Pinpoint the cell where the given text exists, returning its (X, Y) midpoint coordinate. 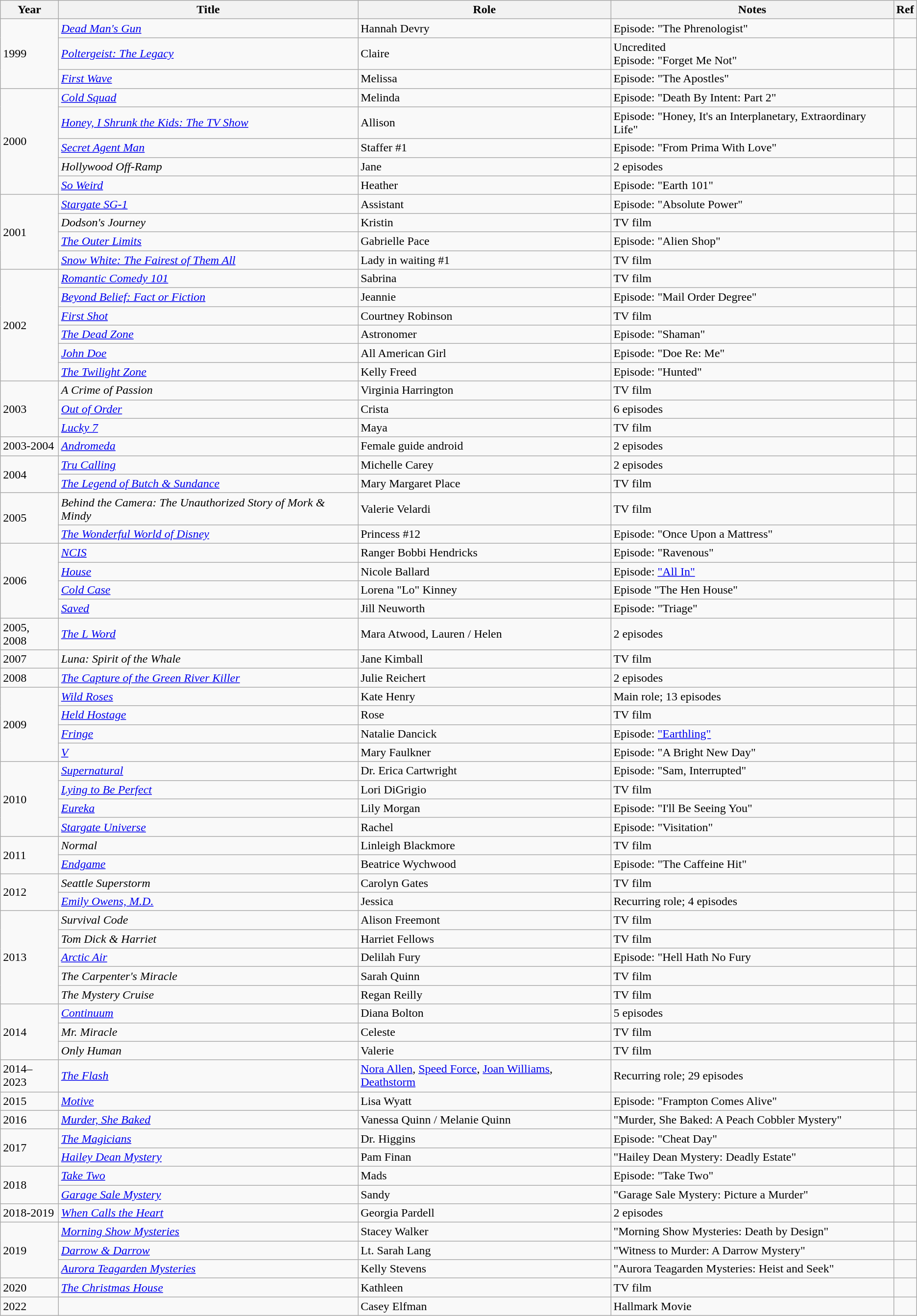
Lying to Be Perfect (208, 790)
Mara Atwood, Lauren / Helen (484, 634)
Andromeda (208, 446)
Linleigh Blackmore (484, 845)
Take Two (208, 1175)
Valerie Velardi (484, 508)
Harriet Fellows (484, 939)
The Flash (208, 1076)
Diana Bolton (484, 1013)
Jill Neuworth (484, 609)
Melinda (484, 97)
Episode: "The Apostles" (752, 79)
UncreditedEpisode: "Forget Me Not" (752, 54)
Episode: "I'll Be Seeing You" (752, 808)
Normal (208, 845)
Episode: "Visitation" (752, 827)
Episode: "Alien Shop" (752, 241)
2010 (29, 799)
Wild Roses (208, 696)
NCIS (208, 552)
Lily Morgan (484, 808)
Dr. Higgins (484, 1138)
Episode: "From Prima With Love" (752, 148)
Stargate SG-1 (208, 204)
Only Human (208, 1051)
Episode: "Take Two" (752, 1175)
2014 (29, 1032)
Rose (484, 715)
Episode "The Hen House" (752, 590)
Julie Reichert (484, 678)
Garage Sale Mystery (208, 1195)
Morning Show Mysteries (208, 1232)
Episode: "Ravenous" (752, 552)
Claire (484, 54)
Dodson's Journey (208, 222)
Episode: "Earth 101" (752, 185)
Dr. Erica Cartwright (484, 771)
Lady in waiting #1 (484, 260)
2020 (29, 1288)
Snow White: The Fairest of Them All (208, 260)
Hannah Devry (484, 28)
Allison (484, 122)
Episode: "Sam, Interrupted" (752, 771)
Tru Calling (208, 465)
2018 (29, 1185)
Notes (752, 10)
2004 (29, 474)
Recurring role; 4 episodes (752, 902)
2014–2023 (29, 1076)
Cold Case (208, 590)
Delilah Fury (484, 957)
2016 (29, 1120)
Alison Freemont (484, 920)
First Shot (208, 316)
Kate Henry (484, 696)
Role (484, 10)
"Morning Show Mysteries: Death by Design" (752, 1232)
The Twilight Zone (208, 372)
Tom Dick & Harriet (208, 939)
The Wonderful World of Disney (208, 534)
Carolyn Gates (484, 883)
The Legend of Butch & Sundance (208, 483)
Sabrina (484, 279)
Celeste (484, 1032)
2018-2019 (29, 1213)
Survival Code (208, 920)
Mary Margaret Place (484, 483)
Episode: "Shaman" (752, 335)
Recurring role; 29 episodes (752, 1076)
2001 (29, 232)
Jessica (484, 902)
Mr. Miracle (208, 1032)
Behind the Camera: The Unauthorized Story of Mork & Mindy (208, 508)
Romantic Comedy 101 (208, 279)
Jane Kimball (484, 659)
Main role; 13 episodes (752, 696)
Regan Reilly (484, 995)
Episode: "Frampton Comes Alive" (752, 1101)
Kristin (484, 222)
Sarah Quinn (484, 976)
Aurora Teagarden Mysteries (208, 1269)
Pam Finan (484, 1157)
"Murder, She Baked: A Peach Cobbler Mystery" (752, 1120)
2013 (29, 957)
2011 (29, 855)
Year (29, 10)
Crista (484, 409)
"Aurora Teagarden Mysteries: Heist and Seek" (752, 1269)
Beyond Belief: Fact or Fiction (208, 297)
Hollywood Off-Ramp (208, 167)
Kathleen (484, 1288)
Jeannie (484, 297)
Episode: "Earthling" (752, 734)
2005, 2008 (29, 634)
2008 (29, 678)
So Weird (208, 185)
Cold Squad (208, 97)
Kelly Freed (484, 372)
Episode: "Cheat Day" (752, 1138)
Casey Elfman (484, 1306)
Mary Faulkner (484, 752)
Episode: "Doe Re: Me" (752, 353)
Michelle Carey (484, 465)
Luna: Spirit of the Whale (208, 659)
Valerie (484, 1051)
6 episodes (752, 409)
Poltergeist: The Legacy (208, 54)
John Doe (208, 353)
Rachel (484, 827)
2015 (29, 1101)
When Calls the Heart (208, 1213)
Darrow & Darrow (208, 1250)
The Dead Zone (208, 335)
Lucky 7 (208, 428)
Ranger Bobbi Hendricks (484, 552)
2022 (29, 1306)
A Crime of Passion (208, 390)
Nicole Ballard (484, 572)
Beatrice Wychwood (484, 864)
Secret Agent Man (208, 148)
The Carpenter's Miracle (208, 976)
Stacey Walker (484, 1232)
Heather (484, 185)
Saved (208, 609)
2012 (29, 892)
2000 (29, 141)
Continuum (208, 1013)
Virginia Harrington (484, 390)
Out of Order (208, 409)
2007 (29, 659)
Lisa Wyatt (484, 1101)
"Witness to Murder: A Darrow Mystery" (752, 1250)
Courtney Robinson (484, 316)
Dead Man's Gun (208, 28)
Sandy (484, 1195)
Hallmark Movie (752, 1306)
2005 (29, 518)
Episode: "Absolute Power" (752, 204)
Jane (484, 167)
Episode: "Hunted" (752, 372)
2002 (29, 325)
Episode: "The Caffeine Hit" (752, 864)
Episode: "Triage" (752, 609)
Murder, She Baked (208, 1120)
2006 (29, 580)
Arctic Air (208, 957)
The Christmas House (208, 1288)
2019 (29, 1250)
Natalie Dancick (484, 734)
2003-2004 (29, 446)
2009 (29, 724)
Episode: "The Phrenologist" (752, 28)
The Magicians (208, 1138)
Endgame (208, 864)
Mads (484, 1175)
Lori DiGrigio (484, 790)
Lorena "Lo" Kinney (484, 590)
The L Word (208, 634)
Held Hostage (208, 715)
The Capture of the Green River Killer (208, 678)
Kelly Stevens (484, 1269)
First Wave (208, 79)
1999 (29, 54)
Staffer #1 (484, 148)
Supernatural (208, 771)
Motive (208, 1101)
Title (208, 10)
2003 (29, 409)
Hailey Dean Mystery (208, 1157)
Assistant (484, 204)
Nora Allen, Speed Force, Joan Williams, Deathstorm (484, 1076)
Episode: "Once Upon a Mattress" (752, 534)
Astronomer (484, 335)
"Hailey Dean Mystery: Deadly Estate" (752, 1157)
Seattle Superstorm (208, 883)
Episode: "A Bright New Day" (752, 752)
Episode: "Death By Intent: Part 2" (752, 97)
Ref (905, 10)
Stargate Universe (208, 827)
V (208, 752)
Episode: "Honey, It's an Interplanetary, Extraordinary Life" (752, 122)
Melissa (484, 79)
Princess #12 (484, 534)
House (208, 572)
Lt. Sarah Lang (484, 1250)
All American Girl (484, 353)
The Outer Limits (208, 241)
Honey, I Shrunk the Kids: The TV Show (208, 122)
5 episodes (752, 1013)
"Garage Sale Mystery: Picture a Murder" (752, 1195)
Vanessa Quinn / Melanie Quinn (484, 1120)
Gabrielle Pace (484, 241)
Eureka (208, 808)
Episode: "Mail Order Degree" (752, 297)
Maya (484, 428)
Fringe (208, 734)
Female guide android (484, 446)
2017 (29, 1148)
The Mystery Cruise (208, 995)
Georgia Pardell (484, 1213)
Episode: "All In" (752, 572)
Emily Owens, M.D. (208, 902)
Episode: "Hell Hath No Fury (752, 957)
